Pinpoint the cell where the given text exists, returning its [x, y] midpoint coordinate. 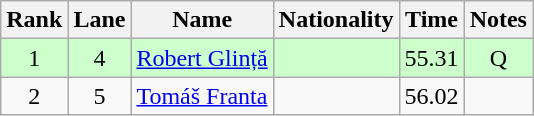
Tomáš Franta [202, 96]
2 [34, 96]
55.31 [432, 58]
Lane [100, 20]
1 [34, 58]
Time [432, 20]
Rank [34, 20]
56.02 [432, 96]
Robert Glință [202, 58]
Q [498, 58]
5 [100, 96]
Notes [498, 20]
Name [202, 20]
4 [100, 58]
Nationality [336, 20]
